Locate the cell with the specified text and output its [x, y] center coordinate. 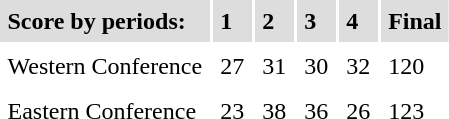
31 [274, 66]
32 [358, 66]
2 [274, 21]
4 [358, 21]
3 [316, 21]
120 [415, 66]
Final [415, 21]
Western Conference [105, 66]
27 [232, 66]
Score by periods: [105, 21]
1 [232, 21]
30 [316, 66]
